Locate the cell with the specified text and output its (x, y) center coordinate. 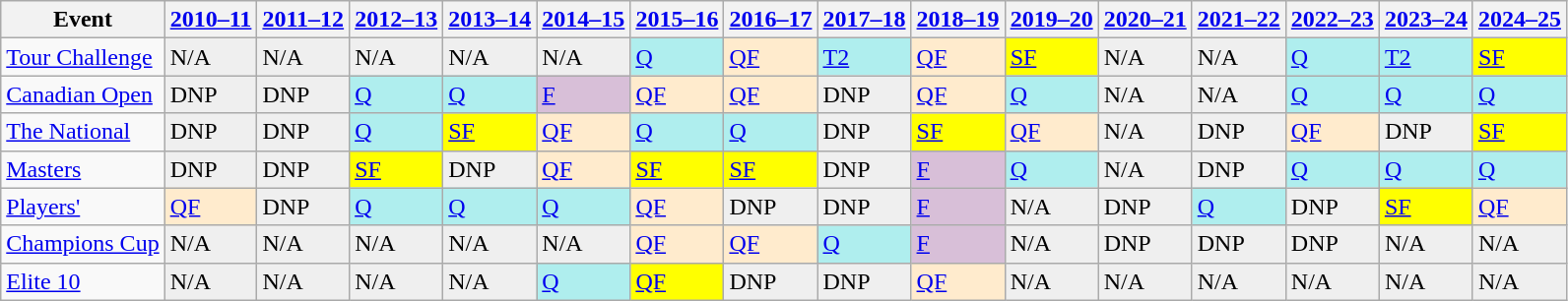
2018–19 (957, 20)
Tour Challenge (83, 57)
2022–23 (1332, 20)
Champions Cup (83, 244)
2017–18 (865, 20)
2016–17 (770, 20)
2020–21 (1144, 20)
Event (83, 20)
Canadian Open (83, 94)
2014–15 (583, 20)
2021–22 (1239, 20)
The National (83, 132)
2015–16 (678, 20)
Elite 10 (83, 281)
2010–11 (211, 20)
2024–25 (1519, 20)
Masters (83, 169)
2011–12 (303, 20)
Players' (83, 207)
2013–14 (490, 20)
2012–13 (396, 20)
2023–24 (1426, 20)
2019–20 (1052, 20)
